Pinpoint the cell where the given text exists, returning its [x, y] midpoint coordinate. 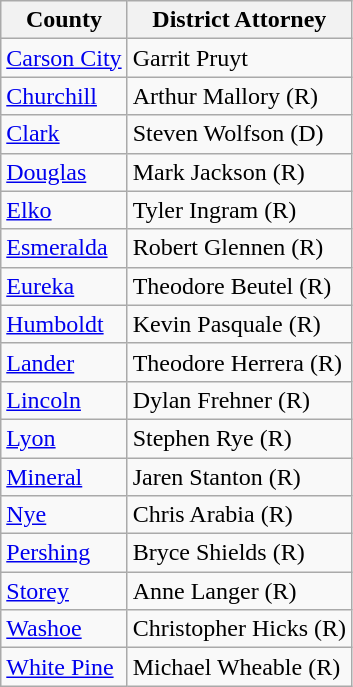
Mark Jackson (R) [239, 172]
Kevin Pasquale (R) [239, 324]
Humboldt [64, 324]
Pershing [64, 553]
Lander [64, 362]
Theodore Herrera (R) [239, 362]
Mineral [64, 477]
Douglas [64, 172]
Christopher Hicks (R) [239, 629]
Tyler Ingram (R) [239, 210]
Churchill [64, 96]
Garrit Pruyt [239, 58]
Washoe [64, 629]
Clark [64, 134]
County [64, 20]
Michael Wheable (R) [239, 667]
Nye [64, 515]
Robert Glennen (R) [239, 248]
White Pine [64, 667]
Lyon [64, 438]
Jaren Stanton (R) [239, 477]
Dylan Frehner (R) [239, 400]
District Attorney [239, 20]
Anne Langer (R) [239, 591]
Chris Arabia (R) [239, 515]
Stephen Rye (R) [239, 438]
Carson City [64, 58]
Theodore Beutel (R) [239, 286]
Steven Wolfson (D) [239, 134]
Eureka [64, 286]
Esmeralda [64, 248]
Arthur Mallory (R) [239, 96]
Bryce Shields (R) [239, 553]
Storey [64, 591]
Lincoln [64, 400]
Elko [64, 210]
